Scan for the cell matching the given text and deliver its (x, y) coordinate at center. 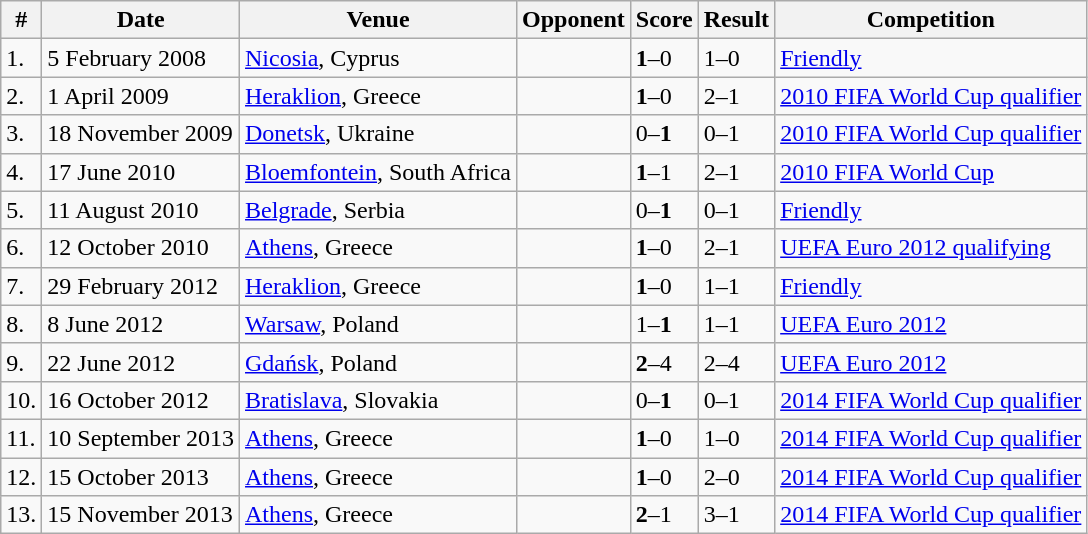
Gdańsk, Poland (378, 362)
Bratislava, Slovakia (378, 400)
UEFA Euro 2012 qualifying (931, 248)
12. (22, 477)
17 June 2010 (141, 172)
15 October 2013 (141, 477)
11. (22, 438)
Donetsk, Ukraine (378, 134)
2–0 (736, 477)
Warsaw, Poland (378, 324)
Bloemfontein, South Africa (378, 172)
Belgrade, Serbia (378, 210)
29 February 2012 (141, 286)
10. (22, 400)
Score (664, 20)
1. (22, 58)
22 June 2012 (141, 362)
11 August 2010 (141, 210)
13. (22, 515)
4. (22, 172)
3. (22, 134)
5 February 2008 (141, 58)
16 October 2012 (141, 400)
15 November 2013 (141, 515)
6. (22, 248)
18 November 2009 (141, 134)
7. (22, 286)
1 April 2009 (141, 96)
5. (22, 210)
Date (141, 20)
9. (22, 362)
Nicosia, Cyprus (378, 58)
3–1 (736, 515)
8. (22, 324)
# (22, 20)
Result (736, 20)
Opponent (574, 20)
Competition (931, 20)
12 October 2010 (141, 248)
Venue (378, 20)
2. (22, 96)
8 June 2012 (141, 324)
2010 FIFA World Cup (931, 172)
10 September 2013 (141, 438)
